Output the [X, Y] coordinate of the center of the cell containing the given text.  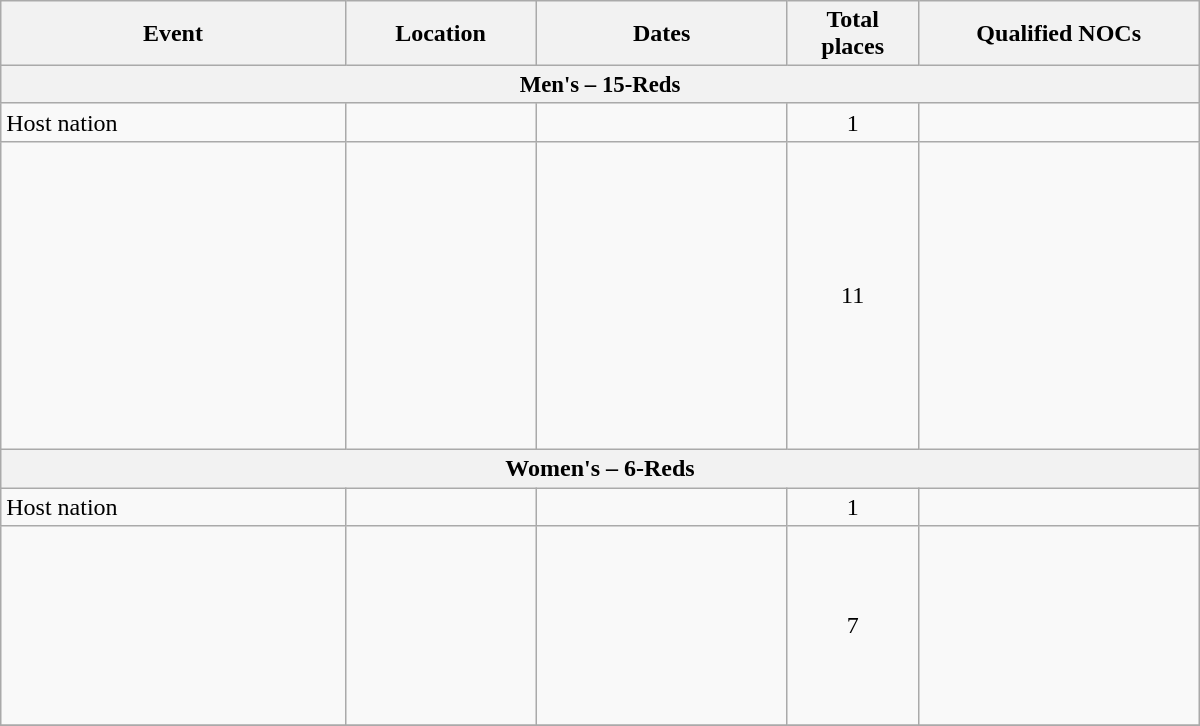
Qualified NOCs [1058, 34]
Men's – 15-Reds [600, 85]
Total places [852, 34]
Event [173, 34]
11 [852, 295]
Location [440, 34]
7 [852, 626]
Dates [662, 34]
Women's – 6-Reds [600, 469]
